Return the (x, y) coordinate for the center point of the cell that contains the specified text.  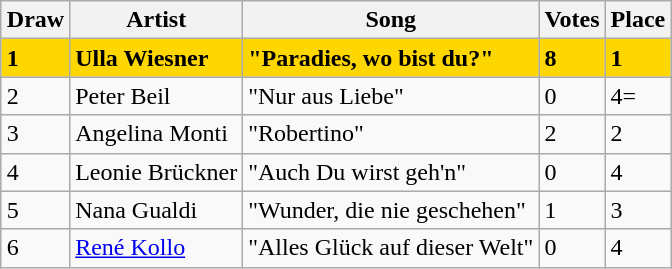
"Alles Glück auf dieser Welt" (391, 248)
Angelina Monti (156, 134)
Leonie Brückner (156, 172)
"Nur aus Liebe" (391, 96)
5 (35, 210)
8 (572, 58)
Draw (35, 20)
"Wunder, die nie geschehen" (391, 210)
"Paradies, wo bist du?" (391, 58)
Nana Gualdi (156, 210)
"Robertino" (391, 134)
Artist (156, 20)
Votes (572, 20)
Peter Beil (156, 96)
Ulla Wiesner (156, 58)
"Auch Du wirst geh'n" (391, 172)
6 (35, 248)
4= (638, 96)
Song (391, 20)
René Kollo (156, 248)
Place (638, 20)
